Search for the cell housing the specified text and yield its (X, Y) center coordinate. 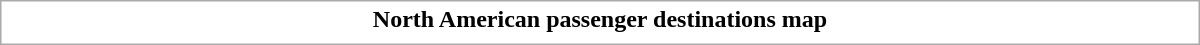
North American passenger destinations map (600, 19)
